Search for the cell housing the specified text and yield its [X, Y] center coordinate. 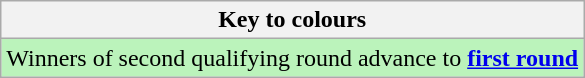
Winners of second qualifying round advance to first round [292, 58]
Key to colours [292, 20]
